Capture the cell that displays the provided text and extract its [X, Y] central coordinate. 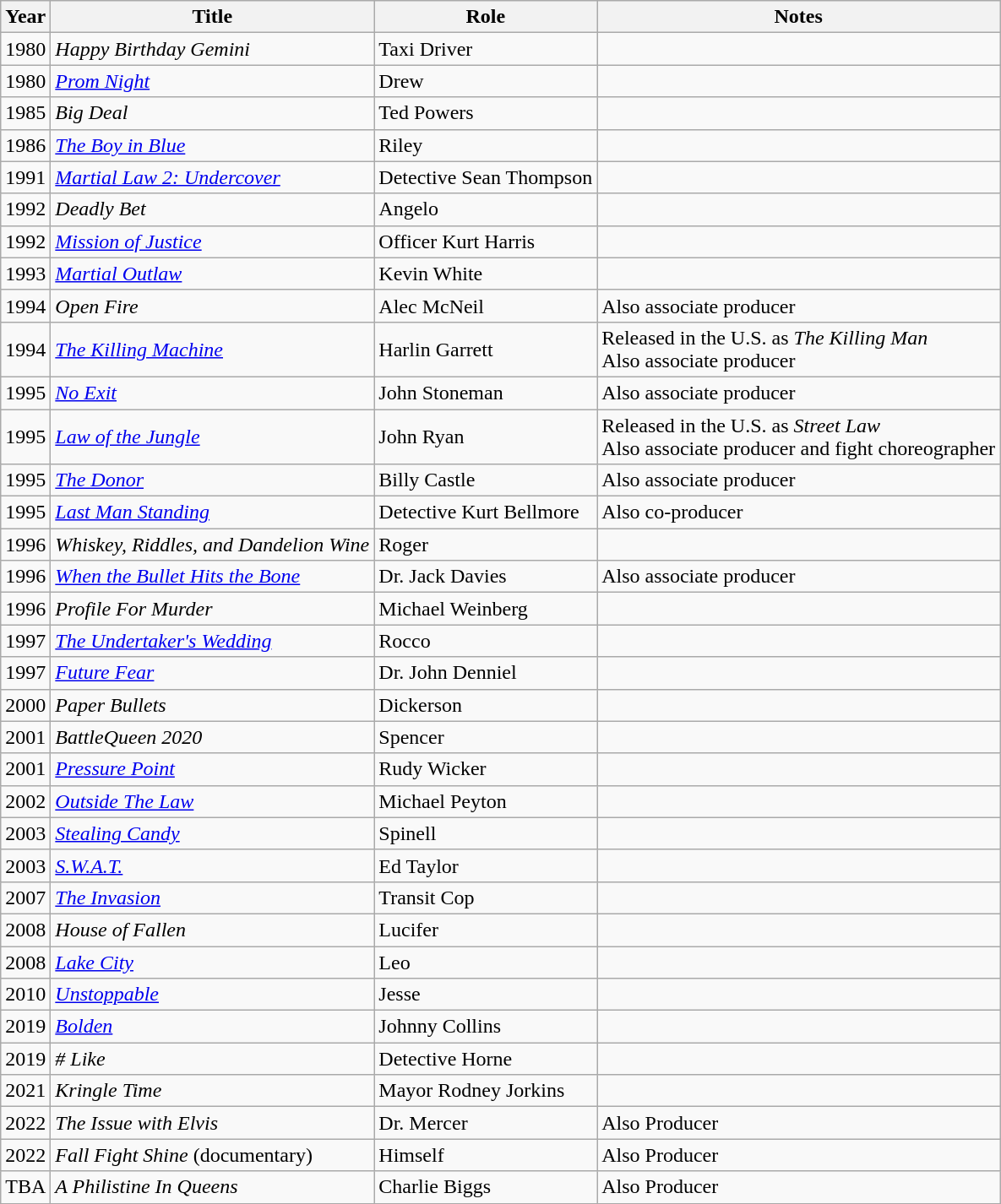
Paper Bullets [213, 705]
Billy Castle [486, 480]
Bolden [213, 1027]
Kringle Time [213, 1091]
Drew [486, 81]
Happy Birthday Gemini [213, 49]
Rudy Wicker [486, 769]
1991 [25, 177]
S.W.A.T. [213, 865]
Martial Law 2: Undercover [213, 177]
Himself [486, 1155]
Mission of Justice [213, 241]
Detective Kurt Bellmore [486, 513]
Whiskey, Riddles, and Dandelion Wine [213, 545]
Jesse [486, 995]
Unstoppable [213, 995]
Profile For Murder [213, 609]
The Killing Machine [213, 350]
Notes [799, 17]
Transit Cop [486, 898]
Spinell [486, 833]
Released in the U.S. as The Killing ManAlso associate producer [799, 350]
1985 [25, 113]
Mayor Rodney Jorkins [486, 1091]
# Like [213, 1059]
Dr. John Denniel [486, 673]
2002 [25, 801]
Spencer [486, 737]
A Philistine In Queens [213, 1187]
Detective Horne [486, 1059]
Dickerson [486, 705]
Ted Powers [486, 113]
2010 [25, 995]
Leo [486, 962]
2000 [25, 705]
John Ryan [486, 436]
2007 [25, 898]
Detective Sean Thompson [486, 177]
John Stoneman [486, 393]
Released in the U.S. as Street LawAlso associate producer and fight choreographer [799, 436]
1986 [25, 145]
Big Deal [213, 113]
When the Bullet Hits the Bone [213, 577]
Year [25, 17]
Lucifer [486, 930]
BattleQueen 2020 [213, 737]
Riley [486, 145]
Michael Peyton [486, 801]
Prom Night [213, 81]
Charlie Biggs [486, 1187]
Angelo [486, 209]
The Undertaker's Wedding [213, 641]
Law of the Jungle [213, 436]
Fall Fight Shine (documentary) [213, 1155]
Harlin Garrett [486, 350]
TBA [25, 1187]
1993 [25, 274]
The Invasion [213, 898]
Roger [486, 545]
Future Fear [213, 673]
The Donor [213, 480]
Rocco [486, 641]
Also co-producer [799, 513]
Taxi Driver [486, 49]
Martial Outlaw [213, 274]
Role [486, 17]
The Boy in Blue [213, 145]
Open Fire [213, 306]
Alec McNeil [486, 306]
Kevin White [486, 274]
Ed Taylor [486, 865]
Johnny Collins [486, 1027]
Lake City [213, 962]
House of Fallen [213, 930]
Title [213, 17]
Michael Weinberg [486, 609]
No Exit [213, 393]
Officer Kurt Harris [486, 241]
Pressure Point [213, 769]
Deadly Bet [213, 209]
Stealing Candy [213, 833]
Dr. Mercer [486, 1123]
Dr. Jack Davies [486, 577]
2021 [25, 1091]
Last Man Standing [213, 513]
Outside The Law [213, 801]
The Issue with Elvis [213, 1123]
